Output the [X, Y] coordinate of the center of the cell containing the given text.  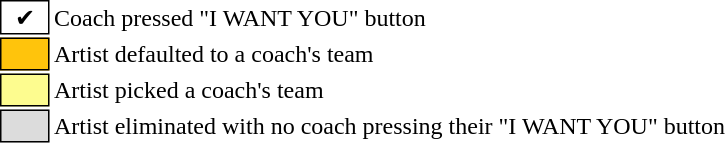
✔ [25, 17]
